Extract the [X, Y] coordinate from the center of the cell holding the provided text.  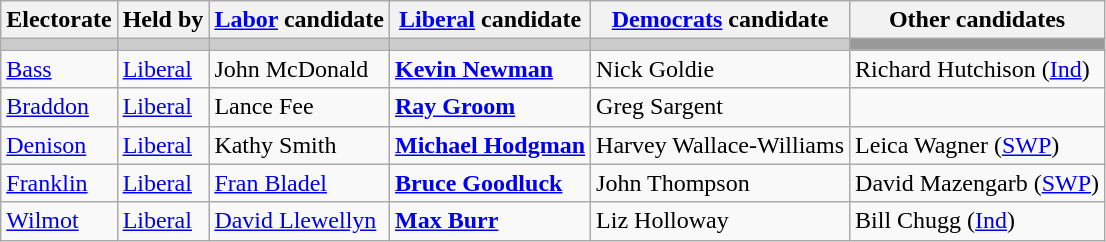
Leica Wagner (SWP) [978, 145]
Franklin [59, 183]
Bruce Goodluck [490, 183]
David Llewellyn [300, 221]
David Mazengarb (SWP) [978, 183]
Kevin Newman [490, 69]
Liz Holloway [720, 221]
Bass [59, 69]
Nick Goldie [720, 69]
Fran Bladel [300, 183]
Lance Fee [300, 107]
Bill Chugg (Ind) [978, 221]
Richard Hutchison (Ind) [978, 69]
Michael Hodgman [490, 145]
Labor candidate [300, 20]
Denison [59, 145]
John Thompson [720, 183]
Greg Sargent [720, 107]
Liberal candidate [490, 20]
Electorate [59, 20]
Held by [163, 20]
John McDonald [300, 69]
Democrats candidate [720, 20]
Wilmot [59, 221]
Ray Groom [490, 107]
Max Burr [490, 221]
Other candidates [978, 20]
Harvey Wallace-Williams [720, 145]
Braddon [59, 107]
Kathy Smith [300, 145]
